Locate the cell with the specified text and output its (x, y) center coordinate. 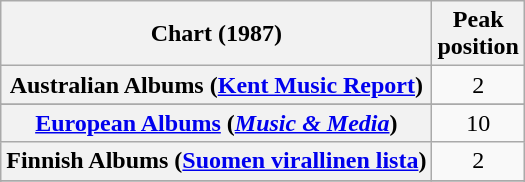
Australian Albums (Kent Music Report) (216, 85)
Finnish Albums (Suomen virallinen lista) (216, 161)
10 (478, 123)
European Albums (Music & Media) (216, 123)
Peakposition (478, 34)
Chart (1987) (216, 34)
